Return the [X, Y] coordinate for the center point of the cell that contains the specified text.  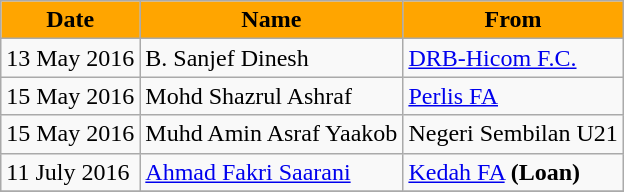
Muhd Amin Asraf Yaakob [272, 134]
Date [70, 20]
Perlis FA [513, 96]
DRB-Hicom F.C. [513, 58]
B. Sanjef Dinesh [272, 58]
Ahmad Fakri Saarani [272, 172]
Negeri Sembilan U21 [513, 134]
Mohd Shazrul Ashraf [272, 96]
11 July 2016 [70, 172]
Kedah FA (Loan) [513, 172]
Name [272, 20]
13 May 2016 [70, 58]
From [513, 20]
